Extract the (x, y) coordinate from the center of the cell holding the provided text.  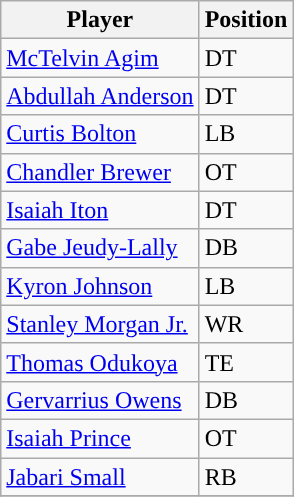
Stanley Morgan Jr. (100, 324)
Isaiah Prince (100, 438)
Isaiah Iton (100, 210)
Thomas Odukoya (100, 362)
Curtis Bolton (100, 134)
TE (246, 362)
Jabari Small (100, 477)
Player (100, 20)
Abdullah Anderson (100, 96)
Position (246, 20)
RB (246, 477)
McTelvin Agim (100, 58)
WR (246, 324)
Chandler Brewer (100, 172)
Gabe Jeudy-Lally (100, 248)
Gervarrius Owens (100, 400)
Kyron Johnson (100, 286)
